Search for the cell housing the specified text and yield its (x, y) center coordinate. 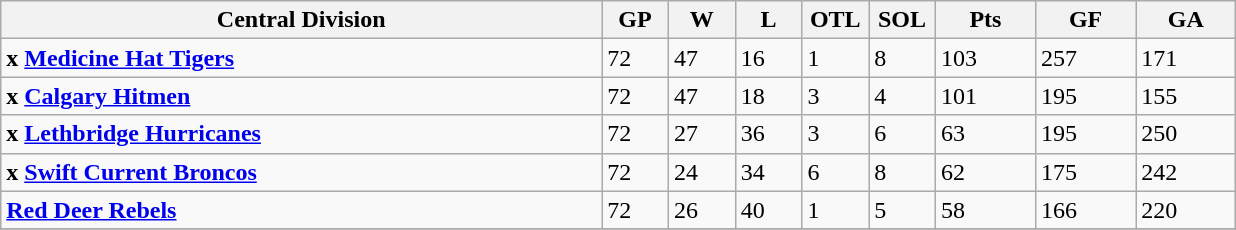
58 (985, 210)
257 (1086, 58)
36 (768, 134)
x Medicine Hat Tigers (302, 58)
250 (1186, 134)
27 (702, 134)
242 (1186, 172)
4 (902, 96)
Central Division (302, 20)
x Lethbridge Hurricanes (302, 134)
OTL (836, 20)
24 (702, 172)
18 (768, 96)
171 (1186, 58)
26 (702, 210)
103 (985, 58)
40 (768, 210)
SOL (902, 20)
16 (768, 58)
W (702, 20)
175 (1086, 172)
63 (985, 134)
166 (1086, 210)
Red Deer Rebels (302, 210)
L (768, 20)
62 (985, 172)
GP (636, 20)
x Calgary Hitmen (302, 96)
GF (1086, 20)
155 (1186, 96)
34 (768, 172)
101 (985, 96)
5 (902, 210)
GA (1186, 20)
x Swift Current Broncos (302, 172)
Pts (985, 20)
220 (1186, 210)
